Pinpoint the cell where the given text exists, returning its [x, y] midpoint coordinate. 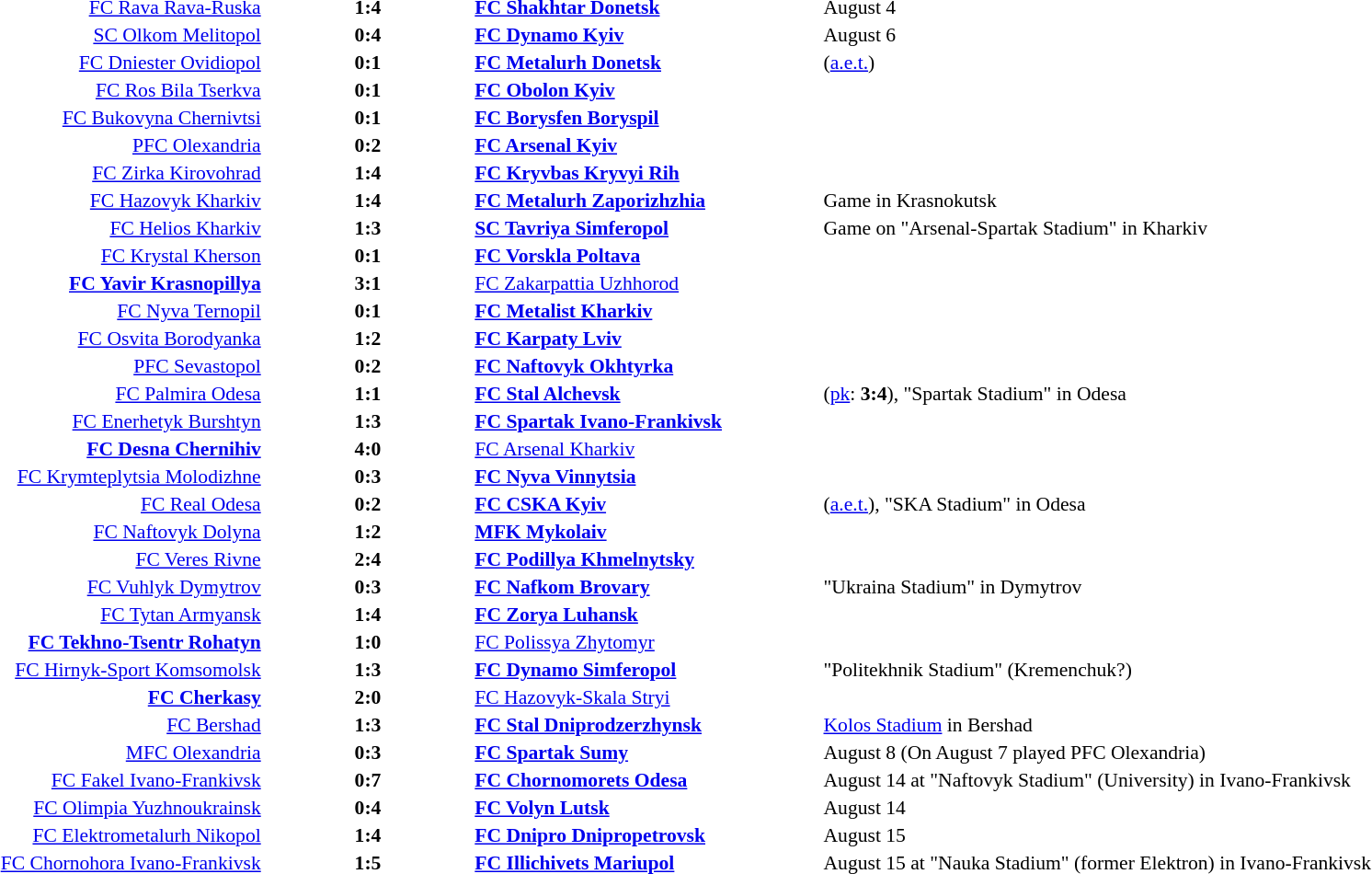
FC Hazovyk-Skala Stryi [647, 697]
FC Karpaty Lviv [647, 339]
FC Dnipro Dnipropetrovsk [647, 835]
FC Dynamo Simferopol [647, 670]
3:1 [368, 283]
FC Stal Dniprodzerzhynsk [647, 725]
FC Stal Alchevsk [647, 394]
FC Naftovyk Okhtyrka [647, 366]
FC Metalurh Donetsk [647, 63]
FC Zorya Luhansk [647, 615]
MFK Mykolaiv [647, 532]
FC Nafkom Brovary [647, 587]
FC Arsenal Kyiv [647, 145]
2:0 [368, 697]
FC Obolon Kyiv [647, 90]
FC Borysfen Boryspil [647, 118]
4:0 [368, 449]
FC Arsenal Kharkiv [647, 449]
1:0 [368, 642]
FC Spartak Sumy [647, 753]
FC Metalurh Zaporizhzhia [647, 201]
SC Tavriya Simferopol [647, 228]
FC Zakarpattia Uzhhorod [647, 283]
FC Podillya Khmelnytsky [647, 559]
FC Metalist Kharkiv [647, 311]
0:7 [368, 780]
FC Volyn Lutsk [647, 808]
FC Spartak Ivano-Frankivsk [647, 421]
FC Nyva Vinnytsia [647, 477]
FC Vorskla Poltava [647, 256]
FC Chornomorets Odesa [647, 780]
1:1 [368, 394]
2:4 [368, 559]
FC CSKA Kyiv [647, 504]
FC Kryvbas Kryvyi Rih [647, 173]
FC Polissya Zhytomyr [647, 642]
FC Dynamo Kyiv [647, 35]
